Pinpoint the cell where the given text exists, returning its [x, y] midpoint coordinate. 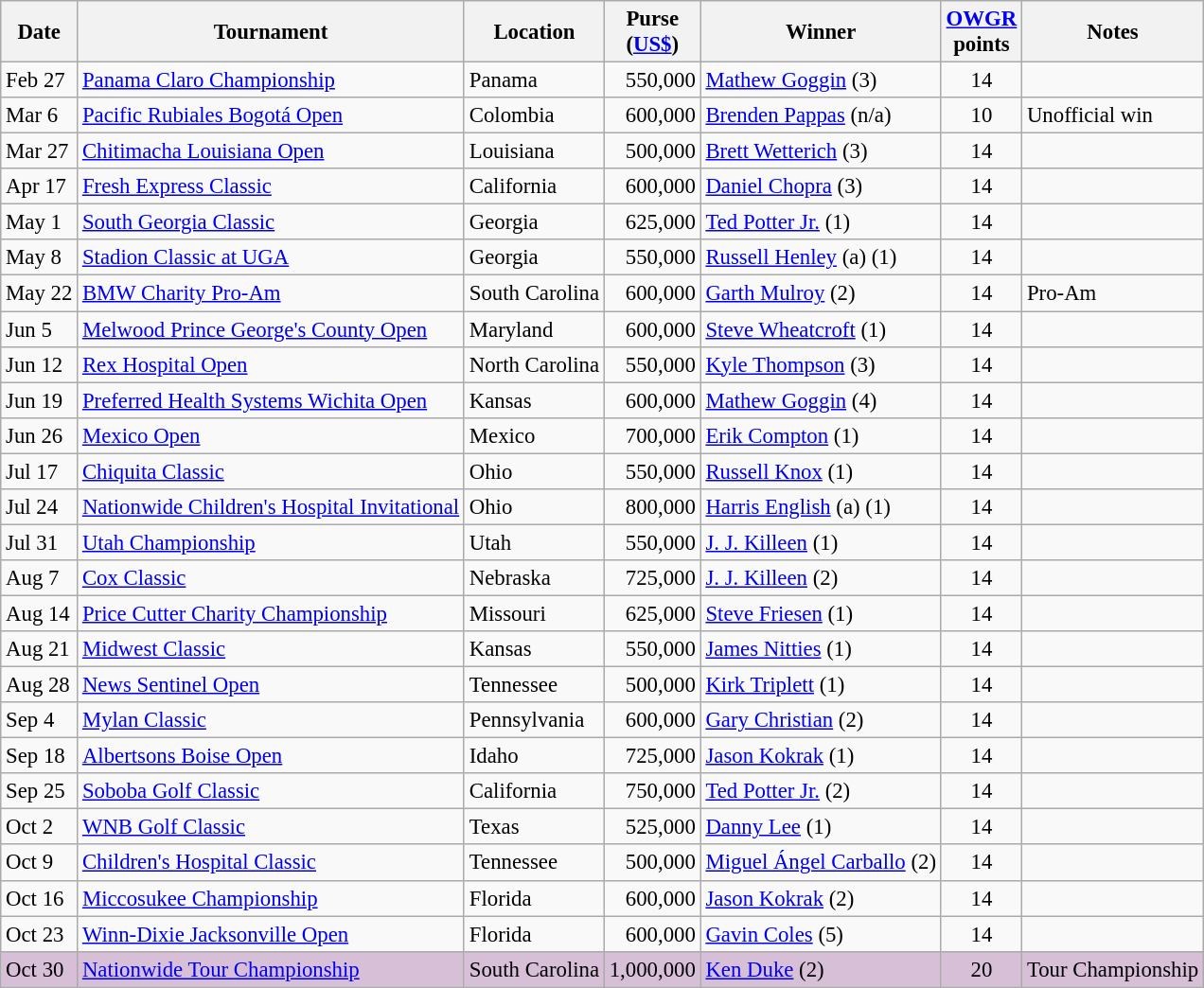
Ted Potter Jr. (1) [821, 222]
Gary Christian (2) [821, 720]
May 22 [40, 293]
Garth Mulroy (2) [821, 293]
Utah [534, 542]
OWGRpoints [981, 32]
Children's Hospital Classic [271, 863]
Feb 27 [40, 80]
Pro-Am [1113, 293]
Pacific Rubiales Bogotá Open [271, 115]
Steve Wheatcroft (1) [821, 329]
Midwest Classic [271, 649]
Jul 17 [40, 471]
Kirk Triplett (1) [821, 685]
BMW Charity Pro-Am [271, 293]
Tournament [271, 32]
Panama [534, 80]
Kyle Thompson (3) [821, 364]
Chiquita Classic [271, 471]
Cox Classic [271, 578]
May 1 [40, 222]
Ted Potter Jr. (2) [821, 791]
Oct 2 [40, 827]
1,000,000 [652, 969]
Stadion Classic at UGA [271, 258]
Colombia [534, 115]
Russell Knox (1) [821, 471]
Jun 12 [40, 364]
Miccosukee Championship [271, 898]
Oct 16 [40, 898]
Oct 30 [40, 969]
Harris English (a) (1) [821, 507]
Winn-Dixie Jacksonville Open [271, 934]
Jun 26 [40, 435]
Brenden Pappas (n/a) [821, 115]
Jul 31 [40, 542]
Louisiana [534, 151]
750,000 [652, 791]
Missouri [534, 613]
Sep 4 [40, 720]
Location [534, 32]
Utah Championship [271, 542]
Oct 23 [40, 934]
Brett Wetterich (3) [821, 151]
Mylan Classic [271, 720]
Idaho [534, 756]
Fresh Express Classic [271, 186]
800,000 [652, 507]
Miguel Ángel Carballo (2) [821, 863]
Jun 5 [40, 329]
Daniel Chopra (3) [821, 186]
Chitimacha Louisiana Open [271, 151]
Danny Lee (1) [821, 827]
J. J. Killeen (1) [821, 542]
20 [981, 969]
Unofficial win [1113, 115]
Sep 18 [40, 756]
James Nitties (1) [821, 649]
Mathew Goggin (4) [821, 400]
Notes [1113, 32]
News Sentinel Open [271, 685]
Apr 17 [40, 186]
Oct 9 [40, 863]
Soboba Golf Classic [271, 791]
Sep 25 [40, 791]
Mathew Goggin (3) [821, 80]
Erik Compton (1) [821, 435]
Aug 21 [40, 649]
Jason Kokrak (1) [821, 756]
Aug 28 [40, 685]
10 [981, 115]
Panama Claro Championship [271, 80]
Mexico [534, 435]
North Carolina [534, 364]
Russell Henley (a) (1) [821, 258]
Mar 6 [40, 115]
Maryland [534, 329]
Albertsons Boise Open [271, 756]
Rex Hospital Open [271, 364]
J. J. Killeen (2) [821, 578]
Jun 19 [40, 400]
Preferred Health Systems Wichita Open [271, 400]
South Georgia Classic [271, 222]
Gavin Coles (5) [821, 934]
Ken Duke (2) [821, 969]
Date [40, 32]
Aug 14 [40, 613]
Melwood Prince George's County Open [271, 329]
Purse(US$) [652, 32]
Mexico Open [271, 435]
Aug 7 [40, 578]
700,000 [652, 435]
Nationwide Tour Championship [271, 969]
Pennsylvania [534, 720]
Price Cutter Charity Championship [271, 613]
Jul 24 [40, 507]
Tour Championship [1113, 969]
Mar 27 [40, 151]
Winner [821, 32]
525,000 [652, 827]
Nationwide Children's Hospital Invitational [271, 507]
Nebraska [534, 578]
Steve Friesen (1) [821, 613]
May 8 [40, 258]
WNB Golf Classic [271, 827]
Jason Kokrak (2) [821, 898]
Texas [534, 827]
